Pinpoint the cell where the given text exists, returning its [x, y] midpoint coordinate. 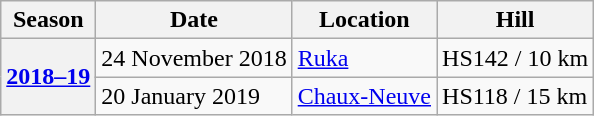
20 January 2019 [194, 96]
Chaux-Neuve [364, 96]
Hill [516, 20]
Season [48, 20]
Ruka [364, 58]
24 November 2018 [194, 58]
HS118 / 15 km [516, 96]
HS142 / 10 km [516, 58]
Location [364, 20]
2018–19 [48, 77]
Date [194, 20]
